Provide the [x, y] coordinate of the cell's center where the given text is located.  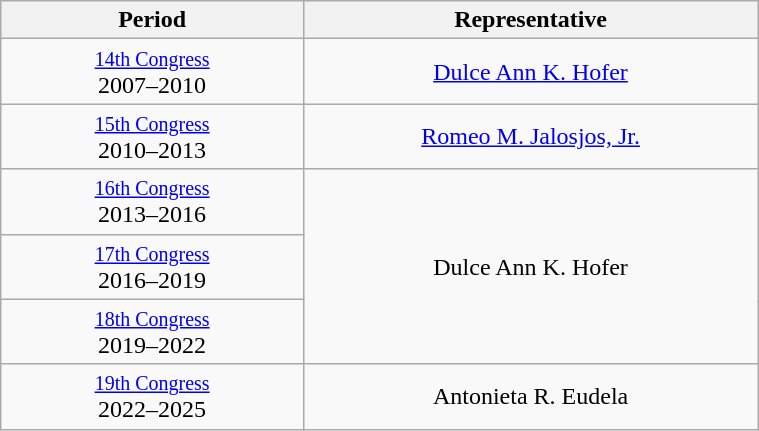
18th Congress2019–2022 [152, 332]
16th Congress2013–2016 [152, 202]
17th Congress2016–2019 [152, 266]
Representative [530, 20]
Antonieta R. Eudela [530, 396]
15th Congress2010–2013 [152, 136]
Period [152, 20]
19th Congress2022–2025 [152, 396]
14th Congress2007–2010 [152, 72]
Romeo M. Jalosjos, Jr. [530, 136]
